For the text-containing cell, return its midpoint in [x, y] coordinate format. 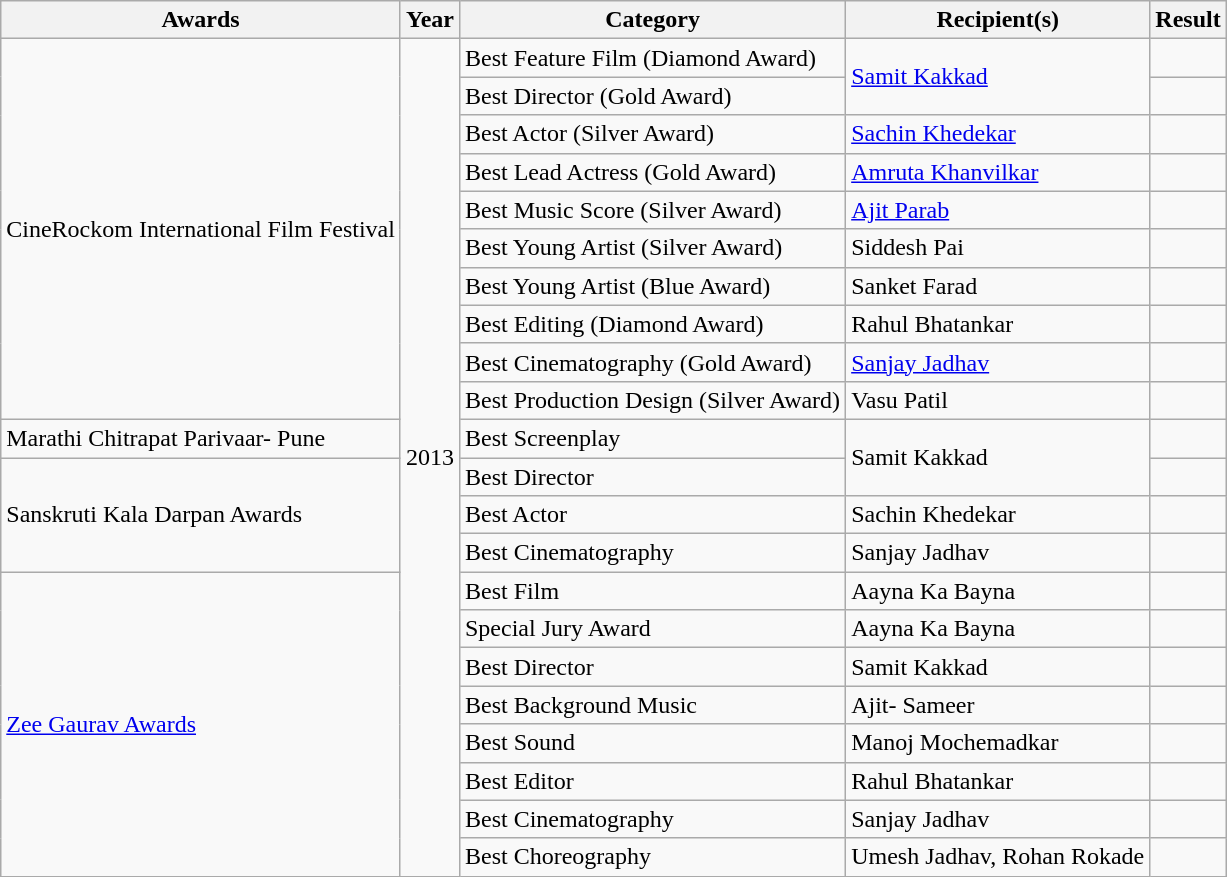
CineRockom International Film Festival [201, 230]
Best Background Music [652, 705]
Best Choreography [652, 857]
2013 [430, 458]
Amruta Khanvilkar [998, 172]
Awards [201, 20]
Ajit- Sameer [998, 705]
Siddesh Pai [998, 248]
Sanket Farad [998, 286]
Best Film [652, 591]
Sanskruti Kala Darpan Awards [201, 515]
Best Editing (Diamond Award) [652, 324]
Recipient(s) [998, 20]
Best Sound [652, 743]
Best Young Artist (Blue Award) [652, 286]
Best Cinematography (Gold Award) [652, 362]
Best Director (Gold Award) [652, 96]
Special Jury Award [652, 629]
Best Actor [652, 515]
Best Production Design (Silver Award) [652, 400]
Year [430, 20]
Result [1188, 20]
Best Editor [652, 781]
Ajit Parab [998, 210]
Best Music Score (Silver Award) [652, 210]
Category [652, 20]
Best Screenplay [652, 438]
Marathi Chitrapat Parivaar- Pune [201, 438]
Best Lead Actress (Gold Award) [652, 172]
Best Feature Film (Diamond Award) [652, 58]
Best Actor (Silver Award) [652, 134]
Vasu Patil [998, 400]
Manoj Mochemadkar [998, 743]
Best Young Artist (Silver Award) [652, 248]
Umesh Jadhav, Rohan Rokade [998, 857]
Zee Gaurav Awards [201, 724]
